Search for the cell housing the specified text and yield its [x, y] center coordinate. 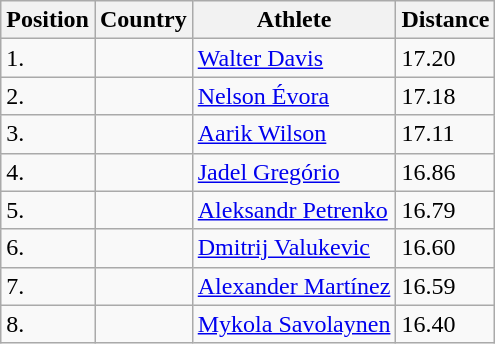
Position [48, 20]
Aleksandr Petrenko [294, 210]
1. [48, 58]
Athlete [294, 20]
8. [48, 324]
4. [48, 172]
Jadel Gregório [294, 172]
17.18 [446, 96]
Walter Davis [294, 58]
Country [143, 20]
16.59 [446, 286]
Distance [446, 20]
17.11 [446, 134]
16.40 [446, 324]
16.86 [446, 172]
6. [48, 248]
5. [48, 210]
2. [48, 96]
Aarik Wilson [294, 134]
Mykola Savolaynen [294, 324]
17.20 [446, 58]
Alexander Martínez [294, 286]
16.79 [446, 210]
Nelson Évora [294, 96]
3. [48, 134]
7. [48, 286]
Dmitrij Valukevic [294, 248]
16.60 [446, 248]
